Output the [x, y] coordinate of the center of the cell containing the given text.  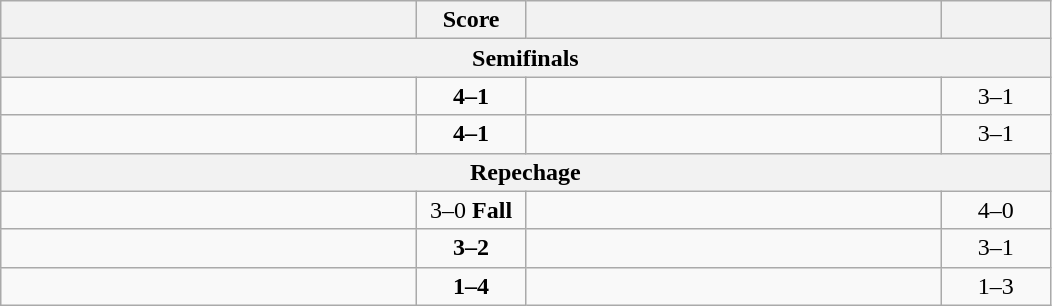
3–0 Fall [472, 210]
1–3 [996, 286]
Semifinals [526, 58]
3–2 [472, 248]
Repechage [526, 172]
Score [472, 20]
1–4 [472, 286]
4–0 [996, 210]
